Pinpoint the cell where the given text exists, returning its [x, y] midpoint coordinate. 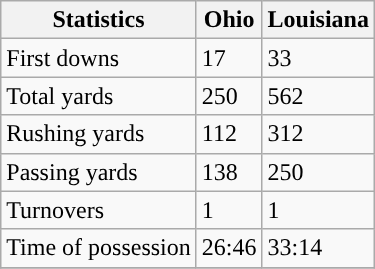
Statistics [99, 20]
Passing yards [99, 172]
33 [318, 58]
112 [229, 134]
26:46 [229, 248]
First downs [99, 58]
312 [318, 134]
Rushing yards [99, 134]
17 [229, 58]
Turnovers [99, 210]
Time of possession [99, 248]
33:14 [318, 248]
138 [229, 172]
562 [318, 96]
Louisiana [318, 20]
Total yards [99, 96]
Ohio [229, 20]
